Return the [x, y] coordinate for the center point of the cell that contains the specified text.  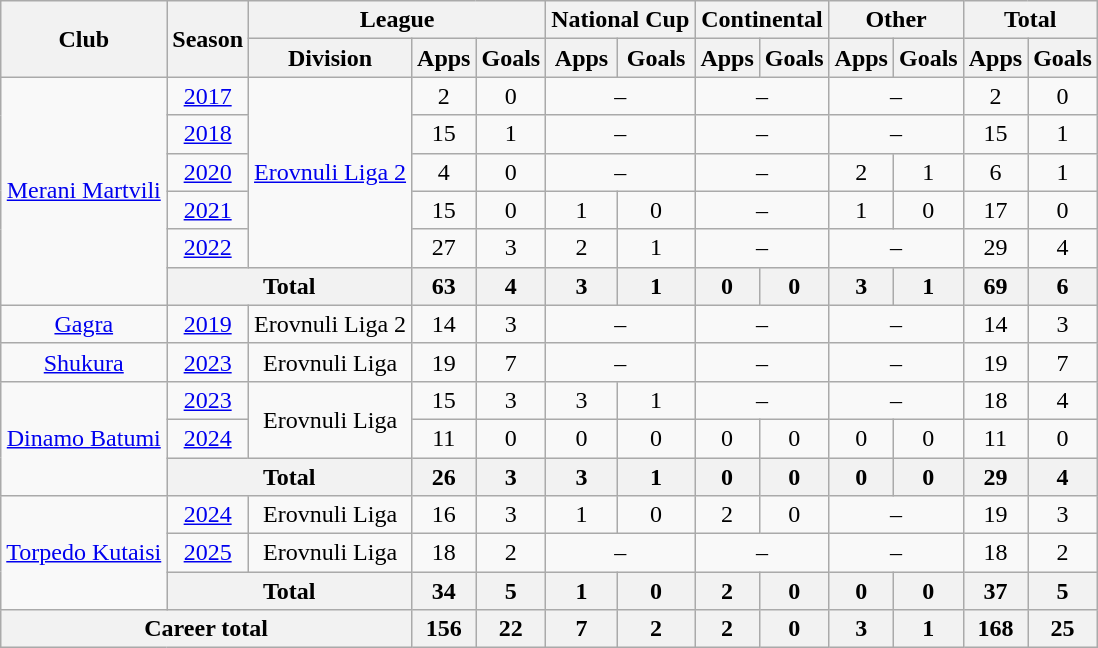
34 [444, 591]
2018 [208, 134]
National Cup [620, 20]
16 [444, 515]
Other [896, 20]
2017 [208, 96]
Continental [762, 20]
Season [208, 39]
Merani Martvili [84, 191]
25 [1063, 629]
League [398, 20]
Shukura [84, 362]
2022 [208, 248]
2020 [208, 172]
2025 [208, 553]
Dinamo Batumi [84, 438]
69 [995, 286]
2021 [208, 210]
Career total [206, 629]
Torpedo Kutaisi [84, 553]
37 [995, 591]
168 [995, 629]
27 [444, 248]
17 [995, 210]
Club [84, 39]
26 [444, 477]
22 [511, 629]
Gagra [84, 324]
63 [444, 286]
2019 [208, 324]
Division [330, 58]
156 [444, 629]
